Provide the (x, y) coordinate of the cell's center where the given text is located.  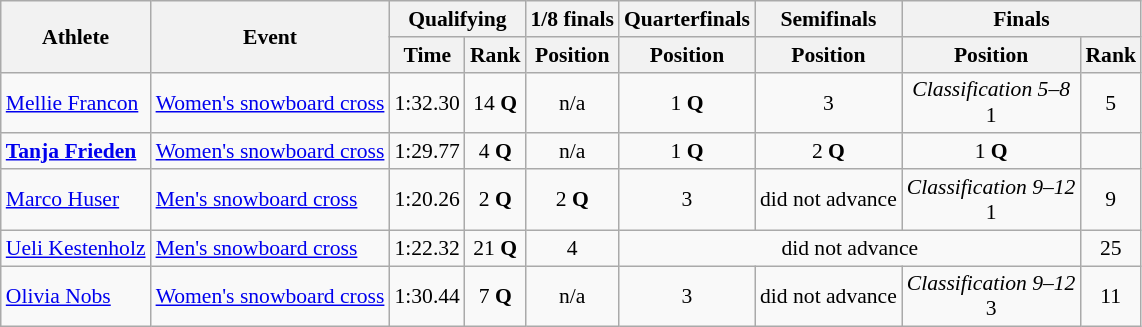
1/8 finals (572, 19)
4 Q (496, 152)
Athlete (76, 36)
Classification 9–123 (992, 296)
4 (572, 248)
Olivia Nobs (76, 296)
7 Q (496, 296)
Quarterfinals (687, 19)
9 (1110, 200)
Qualifying (457, 19)
Classification 5–81 (992, 102)
14 Q (496, 102)
Ueli Kestenholz (76, 248)
1:20.26 (426, 200)
5 (1110, 102)
Finals (1022, 19)
Mellie Francon (76, 102)
1:32.30 (426, 102)
11 (1110, 296)
Event (270, 36)
Tanja Frieden (76, 152)
Time (426, 55)
21 Q (496, 248)
1:30.44 (426, 296)
1:22.32 (426, 248)
Marco Huser (76, 200)
Classification 9–121 (992, 200)
Semifinals (828, 19)
25 (1110, 248)
1:29.77 (426, 152)
